Determine the [x, y] coordinate at the center of the cell enclosing the given text.  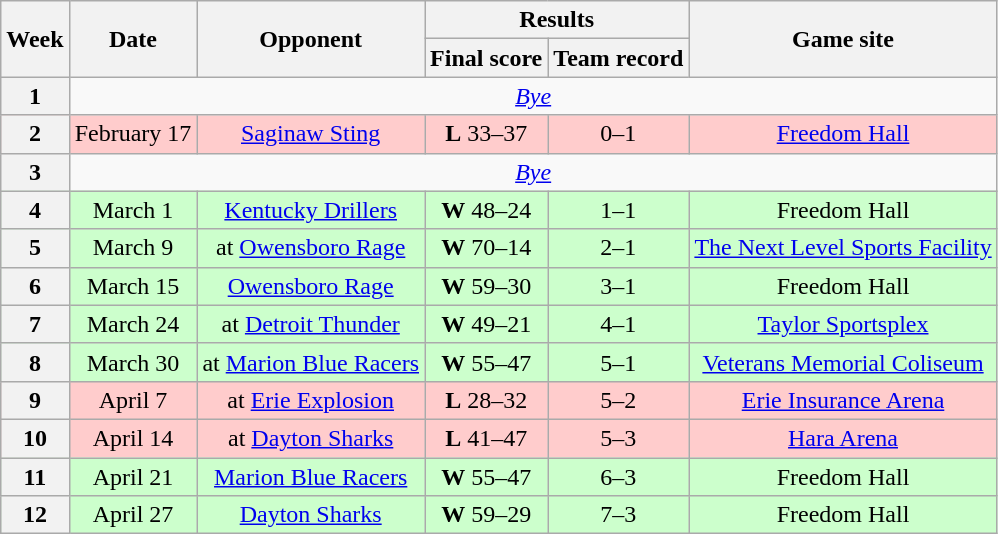
11 [35, 477]
Saginaw Sting [311, 134]
Opponent [311, 39]
Final score [486, 58]
3 [35, 172]
8 [35, 362]
at Erie Explosion [311, 400]
L 33–37 [486, 134]
March 9 [133, 248]
W 59–30 [486, 286]
7 [35, 324]
March 24 [133, 324]
April 27 [133, 515]
4 [35, 210]
Marion Blue Racers [311, 477]
Hara Arena [843, 438]
March 30 [133, 362]
at Dayton Sharks [311, 438]
10 [35, 438]
L 41–47 [486, 438]
March 1 [133, 210]
9 [35, 400]
at Detroit Thunder [311, 324]
Kentucky Drillers [311, 210]
5 [35, 248]
Week [35, 39]
Taylor Sportsplex [843, 324]
12 [35, 515]
3–1 [618, 286]
The Next Level Sports Facility [843, 248]
2 [35, 134]
5–3 [618, 438]
6–3 [618, 477]
4–1 [618, 324]
W 59–29 [486, 515]
April 21 [133, 477]
Team record [618, 58]
February 17 [133, 134]
2–1 [618, 248]
Date [133, 39]
L 28–32 [486, 400]
at Marion Blue Racers [311, 362]
6 [35, 286]
Dayton Sharks [311, 515]
W 49–21 [486, 324]
5–2 [618, 400]
Game site [843, 39]
5–1 [618, 362]
1 [35, 96]
7–3 [618, 515]
April 14 [133, 438]
0–1 [618, 134]
Owensboro Rage [311, 286]
April 7 [133, 400]
W 48–24 [486, 210]
Erie Insurance Arena [843, 400]
Results [557, 20]
W 70–14 [486, 248]
1–1 [618, 210]
Veterans Memorial Coliseum [843, 362]
at Owensboro Rage [311, 248]
March 15 [133, 286]
